Find where the given text appears and provide that cell's center as (X, Y) coordinate. 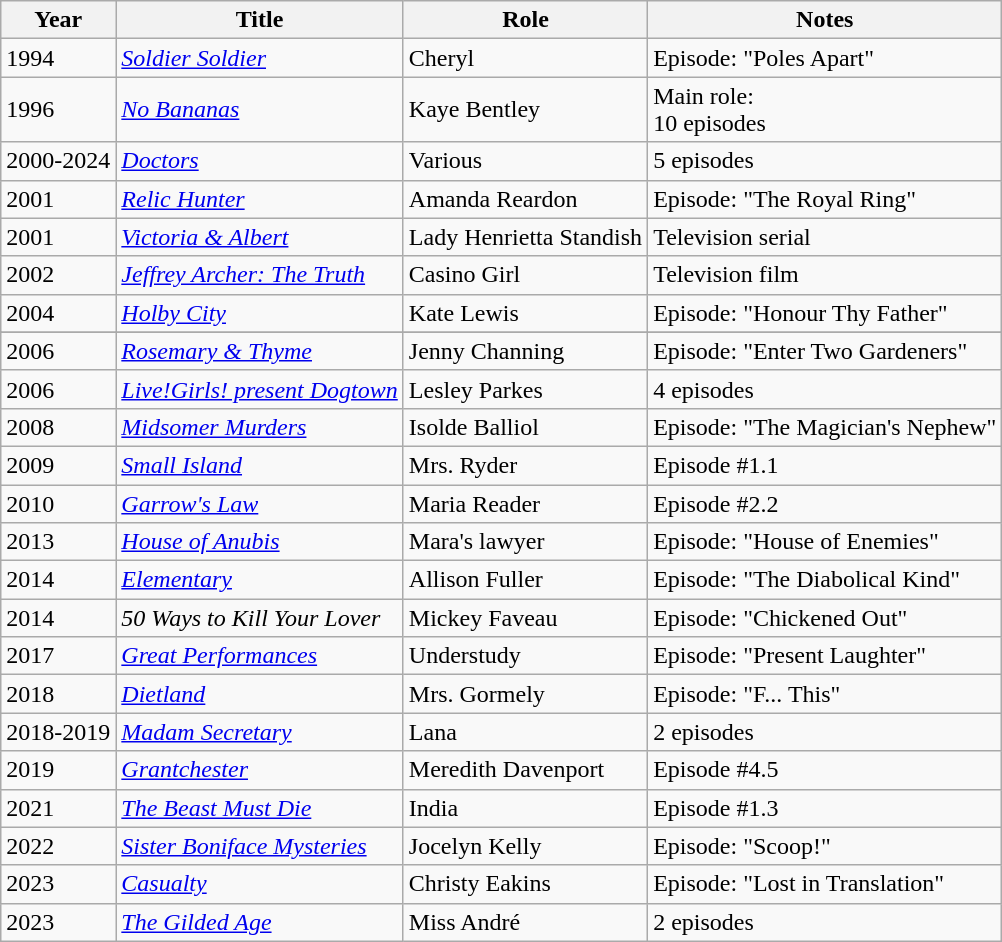
Jocelyn Kelly (525, 846)
Great Performances (260, 656)
Episode #4.5 (825, 770)
Madam Secretary (260, 732)
Midsomer Murders (260, 427)
Mrs. Gormely (525, 694)
Small Island (260, 465)
Sister Boniface Mysteries (260, 846)
Television serial (825, 237)
2021 (58, 808)
Kate Lewis (525, 313)
4 episodes (825, 389)
Episode #1.3 (825, 808)
Mara's lawyer (525, 542)
No Bananas (260, 110)
Television film (825, 275)
1994 (58, 58)
Episode: "House of Enemies" (825, 542)
Episode: "The Diabolical Kind" (825, 580)
Episode: "F... This" (825, 694)
Notes (825, 20)
Doctors (260, 161)
Mrs. Ryder (525, 465)
2004 (58, 313)
Episode: "The Royal Ring" (825, 199)
Isolde Balliol (525, 427)
Lady Henrietta Standish (525, 237)
Episode: "Lost in Translation" (825, 884)
Cheryl (525, 58)
Allison Fuller (525, 580)
2010 (58, 503)
Dietland (260, 694)
Episode: "The Magician's Nephew" (825, 427)
Christy Eakins (525, 884)
India (525, 808)
Lana (525, 732)
Episode #1.1 (825, 465)
2002 (58, 275)
Kaye Bentley (525, 110)
Various (525, 161)
Relic Hunter (260, 199)
Lesley Parkes (525, 389)
Casualty (260, 884)
2019 (58, 770)
Jeffrey Archer: The Truth (260, 275)
Year (58, 20)
Garrow's Law (260, 503)
Episode: "Scoop!" (825, 846)
Victoria & Albert (260, 237)
Grantchester (260, 770)
Episode: "Poles Apart" (825, 58)
Maria Reader (525, 503)
Miss André (525, 922)
Elementary (260, 580)
2008 (58, 427)
Jenny Channing (525, 351)
House of Anubis (260, 542)
Meredith Davenport (525, 770)
50 Ways to Kill Your Lover (260, 618)
Soldier Soldier (260, 58)
1996 (58, 110)
2018-2019 (58, 732)
Episode: "Honour Thy Father" (825, 313)
Casino Girl (525, 275)
Episode: "Chickened Out" (825, 618)
Episode: "Present Laughter" (825, 656)
2018 (58, 694)
Live!Girls! present Dogtown (260, 389)
The Beast Must Die (260, 808)
Understudy (525, 656)
Episode: "Enter Two Gardeners" (825, 351)
Holby City (260, 313)
2017 (58, 656)
2009 (58, 465)
The Gilded Age (260, 922)
Title (260, 20)
2013 (58, 542)
Episode #2.2 (825, 503)
2022 (58, 846)
Role (525, 20)
Mickey Faveau (525, 618)
Rosemary & Thyme (260, 351)
2000-2024 (58, 161)
5 episodes (825, 161)
Main role: 10 episodes (825, 110)
Amanda Reardon (525, 199)
